Scan for the cell matching the given text and deliver its (X, Y) coordinate at center. 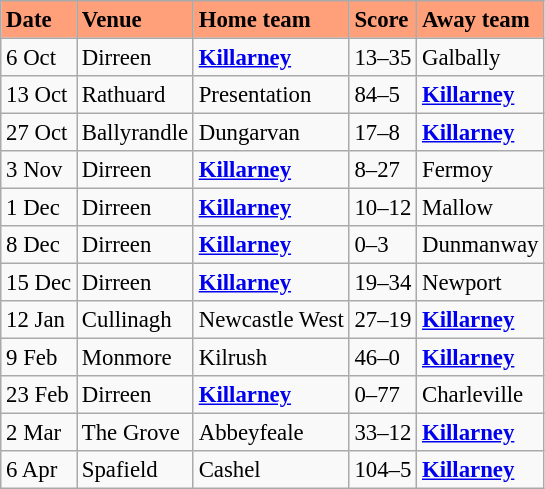
15 Dec (39, 282)
Spafield (134, 470)
1 Dec (39, 207)
84–5 (383, 94)
Presentation (271, 94)
Mallow (480, 207)
Rathuard (134, 94)
104–5 (383, 470)
0–3 (383, 245)
Newport (480, 282)
Newcastle West (271, 320)
0–77 (383, 395)
12 Jan (39, 320)
Away team (480, 19)
Ballyrandle (134, 132)
Galbally (480, 57)
27 Oct (39, 132)
13 Oct (39, 94)
19–34 (383, 282)
6 Apr (39, 470)
27–19 (383, 320)
Fermoy (480, 170)
Dunmanway (480, 245)
9 Feb (39, 357)
2 Mar (39, 433)
46–0 (383, 357)
Abbeyfeale (271, 433)
Charleville (480, 395)
Home team (271, 19)
6 Oct (39, 57)
3 Nov (39, 170)
Kilrush (271, 357)
10–12 (383, 207)
Dungarvan (271, 132)
Venue (134, 19)
Date (39, 19)
Cullinagh (134, 320)
33–12 (383, 433)
17–8 (383, 132)
8–27 (383, 170)
13–35 (383, 57)
Score (383, 19)
8 Dec (39, 245)
The Grove (134, 433)
Monmore (134, 357)
23 Feb (39, 395)
Cashel (271, 470)
